Pinpoint the cell where the given text exists, returning its (X, Y) midpoint coordinate. 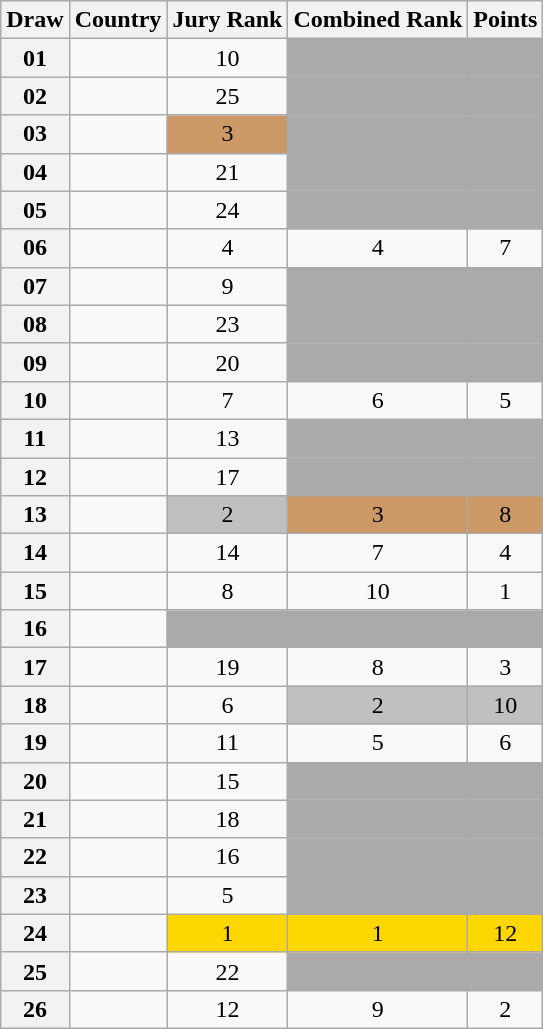
02 (35, 96)
04 (35, 172)
03 (35, 134)
01 (35, 58)
26 (35, 1009)
05 (35, 210)
Draw (35, 20)
07 (35, 286)
06 (35, 248)
Combined Rank (378, 20)
Jury Rank (228, 20)
08 (35, 324)
Country (118, 20)
09 (35, 362)
Points (506, 20)
